Extract the [x, y] coordinate from the center of the cell holding the provided text.  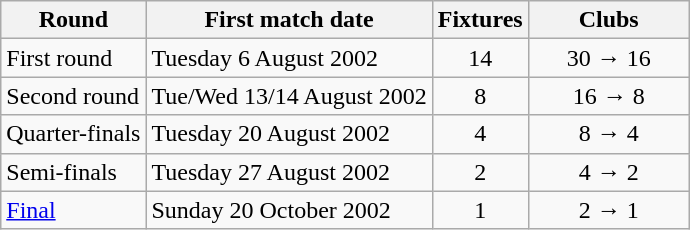
First round [74, 58]
Sunday 20 October 2002 [289, 210]
4 → 2 [608, 172]
Final [74, 210]
Clubs [608, 20]
16 → 8 [608, 96]
Tuesday 6 August 2002 [289, 58]
Tuesday 20 August 2002 [289, 134]
2 → 1 [608, 210]
1 [480, 210]
30 → 16 [608, 58]
8 [480, 96]
Tuesday 27 August 2002 [289, 172]
First match date [289, 20]
14 [480, 58]
Semi-finals [74, 172]
2 [480, 172]
Round [74, 20]
Quarter-finals [74, 134]
8 → 4 [608, 134]
Fixtures [480, 20]
4 [480, 134]
Tue/Wed 13/14 August 2002 [289, 96]
Second round [74, 96]
